Pinpoint the cell where the given text exists, returning its (x, y) midpoint coordinate. 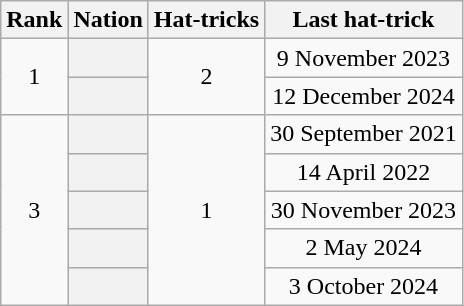
30 September 2021 (364, 134)
Rank (34, 20)
Nation (108, 20)
3 October 2024 (364, 286)
12 December 2024 (364, 96)
Last hat-trick (364, 20)
2 (206, 77)
30 November 2023 (364, 210)
Hat-tricks (206, 20)
3 (34, 210)
9 November 2023 (364, 58)
2 May 2024 (364, 248)
14 April 2022 (364, 172)
